Return [x, y] of the center of cell containing provided text 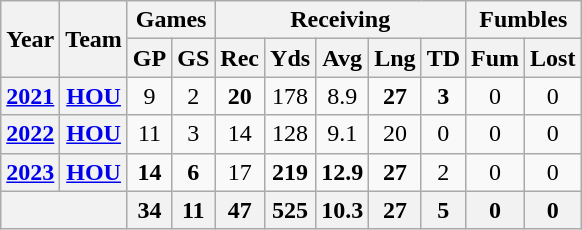
47 [240, 210]
Lost [553, 58]
Fumbles [524, 20]
219 [290, 172]
2021 [30, 96]
9.1 [342, 134]
Yds [290, 58]
TD [443, 58]
128 [290, 134]
Rec [240, 58]
2023 [30, 172]
GP [149, 58]
178 [290, 96]
34 [149, 210]
Receiving [340, 20]
525 [290, 210]
GS [194, 58]
Fum [496, 58]
Avg [342, 58]
8.9 [342, 96]
2022 [30, 134]
Year [30, 39]
10.3 [342, 210]
5 [443, 210]
Lng [395, 58]
Games [170, 20]
6 [194, 172]
17 [240, 172]
12.9 [342, 172]
9 [149, 96]
Team [94, 39]
